Locate the cell with the specified text and output its [x, y] center coordinate. 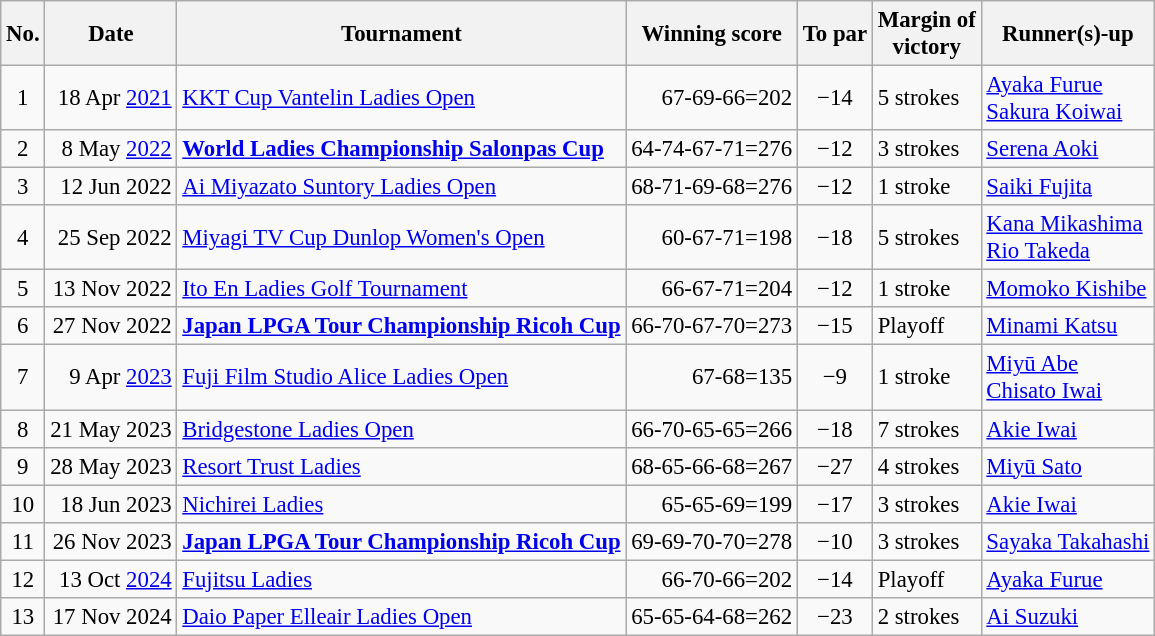
Daio Paper Elleair Ladies Open [402, 617]
12 Jun 2022 [111, 187]
Serena Aoki [1068, 149]
To par [834, 34]
2 [23, 149]
−17 [834, 504]
3 [23, 187]
68-65-66-68=267 [712, 466]
Miyū Abe Chisato Iwai [1068, 378]
Saiki Fujita [1068, 187]
Ai Miyazato Suntory Ladies Open [402, 187]
13 [23, 617]
18 Jun 2023 [111, 504]
13 Nov 2022 [111, 289]
27 Nov 2022 [111, 327]
World Ladies Championship Salonpas Cup [402, 149]
Ito En Ladies Golf Tournament [402, 289]
2 strokes [926, 617]
1 [23, 98]
4 [23, 238]
66-70-67-70=273 [712, 327]
25 Sep 2022 [111, 238]
−27 [834, 466]
9 [23, 466]
65-65-69=199 [712, 504]
Date [111, 34]
26 Nov 2023 [111, 541]
7 [23, 378]
4 strokes [926, 466]
Margin ofvictory [926, 34]
67-69-66=202 [712, 98]
Ai Suzuki [1068, 617]
Ayaka Furue [1068, 579]
21 May 2023 [111, 429]
−15 [834, 327]
66-70-66=202 [712, 579]
−10 [834, 541]
Fujitsu Ladies [402, 579]
Ayaka Furue Sakura Koiwai [1068, 98]
28 May 2023 [111, 466]
Miyū Sato [1068, 466]
Tournament [402, 34]
10 [23, 504]
KKT Cup Vantelin Ladies Open [402, 98]
Sayaka Takahashi [1068, 541]
18 Apr 2021 [111, 98]
67-68=135 [712, 378]
60-67-71=198 [712, 238]
66-67-71=204 [712, 289]
17 Nov 2024 [111, 617]
Bridgestone Ladies Open [402, 429]
65-65-64-68=262 [712, 617]
No. [23, 34]
5 [23, 289]
8 May 2022 [111, 149]
Minami Katsu [1068, 327]
6 [23, 327]
13 Oct 2024 [111, 579]
69-69-70-70=278 [712, 541]
Runner(s)-up [1068, 34]
−23 [834, 617]
−9 [834, 378]
Winning score [712, 34]
Miyagi TV Cup Dunlop Women's Open [402, 238]
Resort Trust Ladies [402, 466]
11 [23, 541]
9 Apr 2023 [111, 378]
Kana Mikashima Rio Takeda [1068, 238]
Nichirei Ladies [402, 504]
12 [23, 579]
Fuji Film Studio Alice Ladies Open [402, 378]
8 [23, 429]
7 strokes [926, 429]
Momoko Kishibe [1068, 289]
64-74-67-71=276 [712, 149]
68-71-69-68=276 [712, 187]
66-70-65-65=266 [712, 429]
